Capture the cell that displays the provided text and extract its [X, Y] central coordinate. 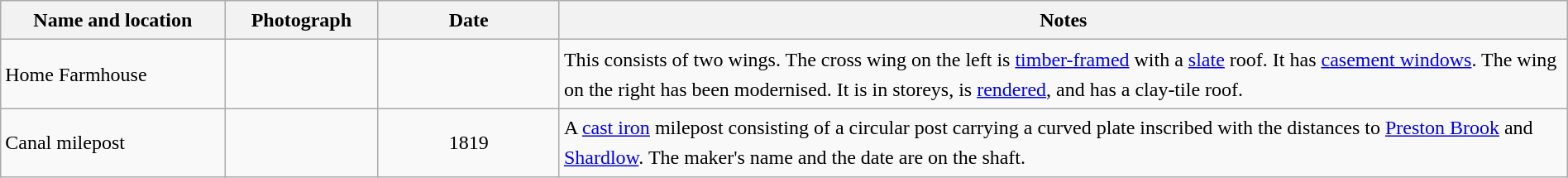
Canal milepost [112, 142]
Name and location [112, 20]
Home Farmhouse [112, 75]
1819 [468, 142]
Date [468, 20]
Notes [1064, 20]
Photograph [301, 20]
